Locate the cell with the specified text and output its [X, Y] center coordinate. 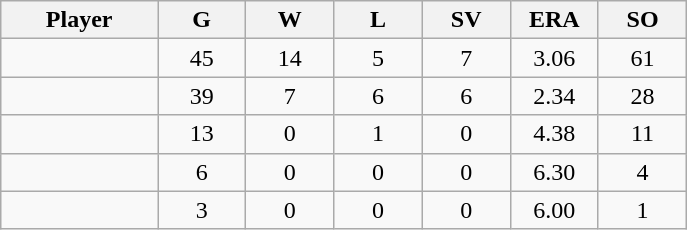
61 [642, 58]
ERA [554, 20]
39 [202, 96]
11 [642, 134]
6.00 [554, 210]
5 [378, 58]
W [290, 20]
28 [642, 96]
L [378, 20]
6.30 [554, 172]
45 [202, 58]
2.34 [554, 96]
3 [202, 210]
3.06 [554, 58]
14 [290, 58]
Player [80, 20]
4 [642, 172]
SV [466, 20]
G [202, 20]
13 [202, 134]
SO [642, 20]
4.38 [554, 134]
